Detect which cell encompasses the target text, then output its (X, Y) center coordinate. 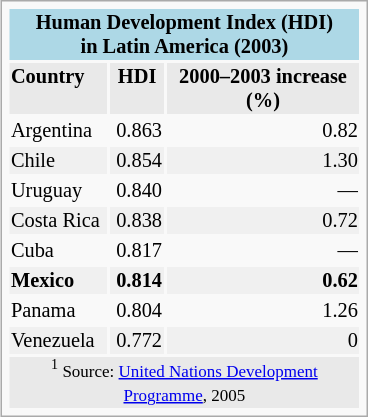
0.814 (138, 280)
Argentina (58, 130)
HDI (138, 88)
0.62 (264, 280)
Costa Rica (58, 220)
Uruguay (58, 190)
1.30 (264, 160)
0 (264, 340)
Venezuela (58, 340)
2000–2003 increase (%) (264, 88)
Chile (58, 160)
0.804 (138, 310)
0.72 (264, 220)
0.772 (138, 340)
Country (58, 88)
1 Source: United Nations Development Programme, 2005 (184, 383)
Mexico (58, 280)
0.863 (138, 130)
0.840 (138, 190)
0.838 (138, 220)
Cuba (58, 250)
0.82 (264, 130)
0.854 (138, 160)
1.26 (264, 310)
0.817 (138, 250)
Human Development Index (HDI)in Latin America (2003) (184, 34)
Panama (58, 310)
